Find where the given text appears and provide that cell's center as (x, y) coordinate. 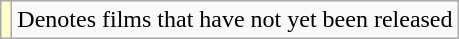
Denotes films that have not yet been released (235, 20)
